Output the (X, Y) coordinate of the center of the cell containing the given text.  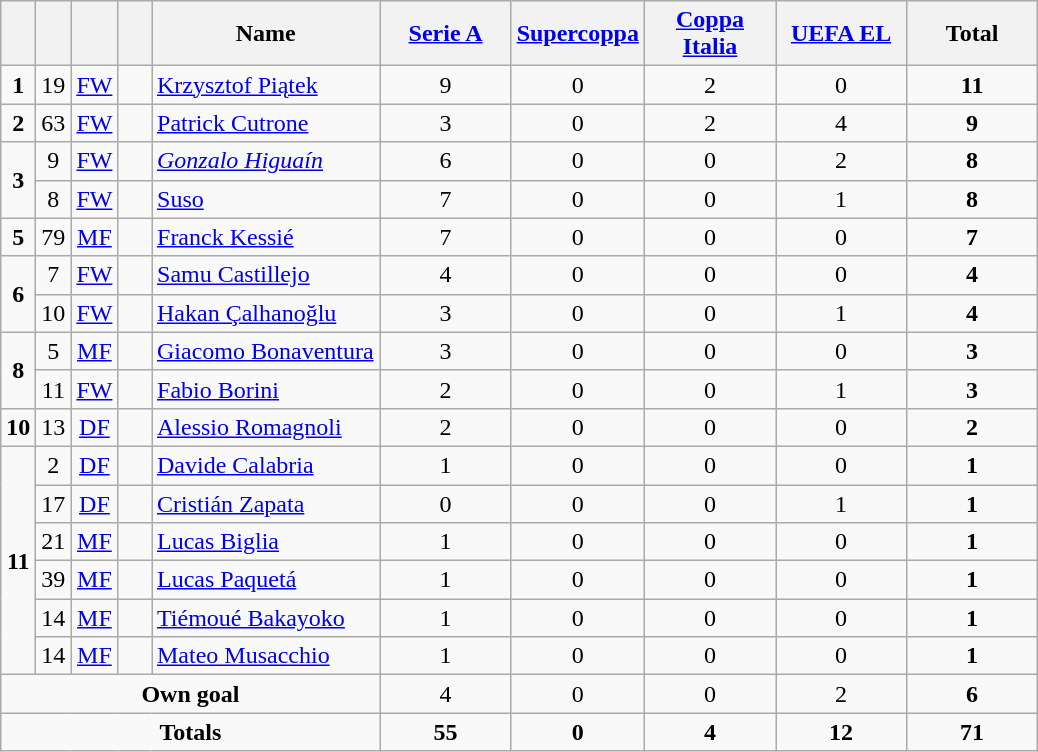
71 (972, 732)
Serie A (446, 34)
Lucas Paquetá (266, 580)
Own goal (190, 694)
UEFA EL (842, 34)
Fabio Borini (266, 389)
Lucas Biglia (266, 542)
79 (54, 237)
17 (54, 503)
Samu Castillejo (266, 275)
Davide Calabria (266, 465)
Supercoppa (578, 34)
Coppa Italia (710, 34)
Suso (266, 199)
55 (446, 732)
Franck Kessié (266, 237)
Totals (190, 732)
Name (266, 34)
Hakan Çalhanoğlu (266, 313)
Gonzalo Higuaín (266, 161)
Krzysztof Piątek (266, 85)
Patrick Cutrone (266, 123)
19 (54, 85)
Tiémoué Bakayoko (266, 618)
Giacomo Bonaventura (266, 351)
Cristián Zapata (266, 503)
12 (842, 732)
Alessio Romagnoli (266, 427)
13 (54, 427)
63 (54, 123)
Total (972, 34)
Mateo Musacchio (266, 656)
21 (54, 542)
39 (54, 580)
